Locate the cell with the specified text and output its [x, y] center coordinate. 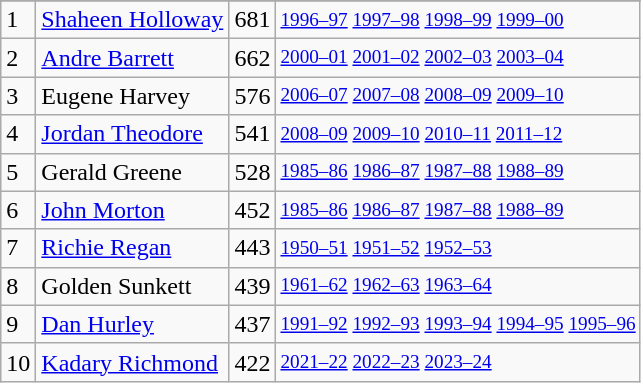
2006–07 2007–08 2008–09 2009–10 [458, 96]
439 [252, 286]
3 [18, 96]
1961–62 1962–63 1963–64 [458, 286]
452 [252, 210]
Gerald Greene [132, 172]
7 [18, 248]
528 [252, 172]
Kadary Richmond [132, 362]
443 [252, 248]
Andre Barrett [132, 58]
Eugene Harvey [132, 96]
2008–09 2009–10 2010–11 2011–12 [458, 134]
662 [252, 58]
2000–01 2001–02 2002–03 2003–04 [458, 58]
1950–51 1951–52 1952–53 [458, 248]
Golden Sunkett [132, 286]
8 [18, 286]
1996–97 1997–98 1998–99 1999–00 [458, 20]
Dan Hurley [132, 324]
1991–92 1992–93 1993–94 1994–95 1995–96 [458, 324]
9 [18, 324]
422 [252, 362]
4 [18, 134]
John Morton [132, 210]
Richie Regan [132, 248]
2021–22 2022–23 2023–24 [458, 362]
6 [18, 210]
1 [18, 20]
Shaheen Holloway [132, 20]
541 [252, 134]
681 [252, 20]
576 [252, 96]
2 [18, 58]
10 [18, 362]
5 [18, 172]
Jordan Theodore [132, 134]
437 [252, 324]
